Output the [X, Y] coordinate of the center of the cell containing the given text.  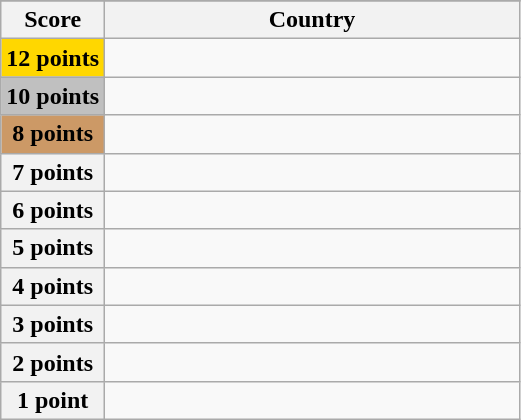
Country [312, 20]
10 points [53, 96]
8 points [53, 134]
5 points [53, 248]
1 point [53, 400]
2 points [53, 362]
Score [53, 20]
3 points [53, 324]
4 points [53, 286]
7 points [53, 172]
6 points [53, 210]
12 points [53, 58]
